Output the (x, y) coordinate of the center of the cell containing the given text.  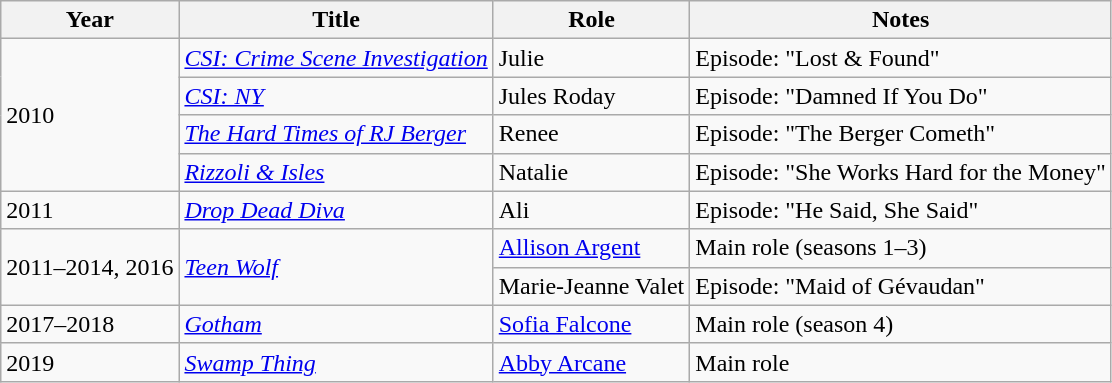
Sofia Falcone (592, 324)
Natalie (592, 172)
Swamp Thing (336, 362)
Rizzoli & Isles (336, 172)
Teen Wolf (336, 267)
Gotham (336, 324)
Julie (592, 58)
Renee (592, 134)
Title (336, 20)
2010 (90, 115)
Episode: "The Berger Cometh" (901, 134)
Episode: "Damned If You Do" (901, 96)
Role (592, 20)
Notes (901, 20)
2011–2014, 2016 (90, 267)
CSI: NY (336, 96)
The Hard Times of RJ Berger (336, 134)
Abby Arcane (592, 362)
Year (90, 20)
Episode: "She Works Hard for the Money" (901, 172)
Episode: "He Said, She Said" (901, 210)
2011 (90, 210)
Allison Argent (592, 248)
2017–2018 (90, 324)
Main role (901, 362)
Marie-Jeanne Valet (592, 286)
Main role (seasons 1–3) (901, 248)
Jules Roday (592, 96)
Episode: "Lost & Found" (901, 58)
Main role (season 4) (901, 324)
Ali (592, 210)
Episode: "Maid of Gévaudan" (901, 286)
Drop Dead Diva (336, 210)
2019 (90, 362)
CSI: Crime Scene Investigation (336, 58)
